Capture the cell that displays the provided text and extract its (X, Y) central coordinate. 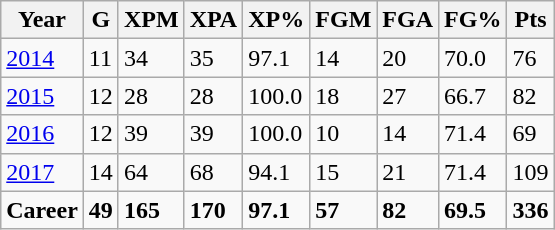
2017 (42, 172)
170 (214, 210)
94.1 (276, 172)
FG% (473, 20)
69 (530, 134)
68 (214, 172)
11 (100, 58)
2016 (42, 134)
66.7 (473, 96)
165 (151, 210)
Year (42, 20)
109 (530, 172)
XPM (151, 20)
76 (530, 58)
FGA (408, 20)
2014 (42, 58)
XPA (214, 20)
2015 (42, 96)
57 (344, 210)
Pts (530, 20)
49 (100, 210)
27 (408, 96)
FGM (344, 20)
G (100, 20)
20 (408, 58)
XP% (276, 20)
69.5 (473, 210)
336 (530, 210)
35 (214, 58)
18 (344, 96)
64 (151, 172)
10 (344, 134)
Career (42, 210)
21 (408, 172)
15 (344, 172)
70.0 (473, 58)
34 (151, 58)
